Identify which cell holds the provided text, then report its (X, Y) central coordinate. 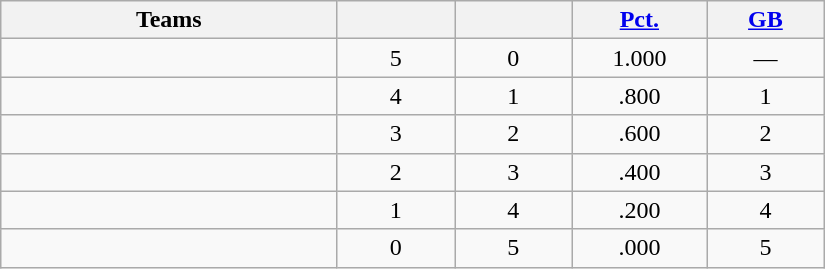
GB (766, 20)
.800 (639, 96)
.600 (639, 134)
— (766, 58)
1.000 (639, 58)
.400 (639, 172)
.000 (639, 248)
.200 (639, 210)
Teams (169, 20)
Pct. (639, 20)
